Provide the (X, Y) coordinate of the cell's center where the given text is located.  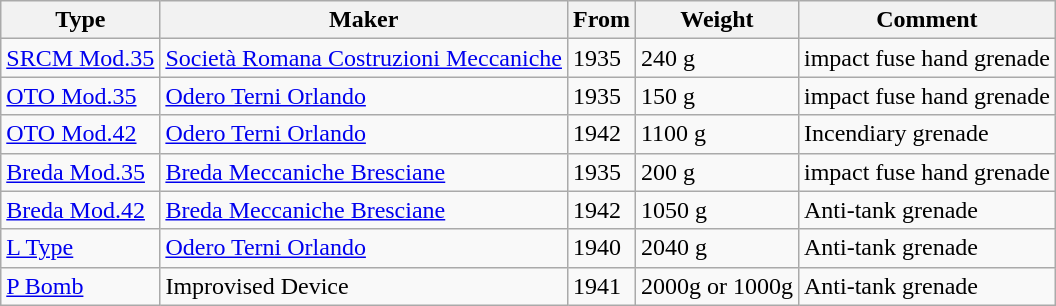
Improvised Device (364, 286)
Maker (364, 20)
From (601, 20)
OTO Mod.35 (80, 96)
1940 (601, 248)
Incendiary grenade (926, 134)
P Bomb (80, 286)
1941 (601, 286)
2040 g (716, 248)
SRCM Mod.35 (80, 58)
2000g or 1000g (716, 286)
150 g (716, 96)
1050 g (716, 210)
1100 g (716, 134)
240 g (716, 58)
Società Romana Costruzioni Meccaniche (364, 58)
200 g (716, 172)
L Type (80, 248)
Breda Mod.35 (80, 172)
OTO Mod.42 (80, 134)
Comment (926, 20)
Breda Mod.42 (80, 210)
Type (80, 20)
Weight (716, 20)
